From the cell containing the given text, extract its center point as (x, y) coordinate. 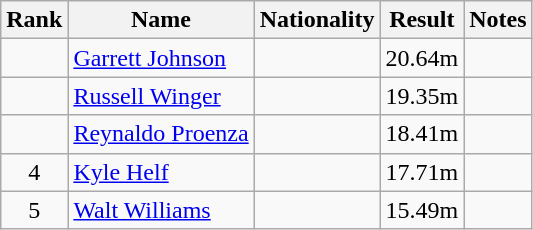
5 (34, 210)
17.71m (422, 172)
Russell Winger (161, 96)
Walt Williams (161, 210)
Kyle Helf (161, 172)
15.49m (422, 210)
Rank (34, 20)
Notes (498, 20)
19.35m (422, 96)
18.41m (422, 134)
Garrett Johnson (161, 58)
Reynaldo Proenza (161, 134)
4 (34, 172)
Result (422, 20)
Nationality (317, 20)
20.64m (422, 58)
Name (161, 20)
